Identify which cell holds the provided text, then report its (x, y) central coordinate. 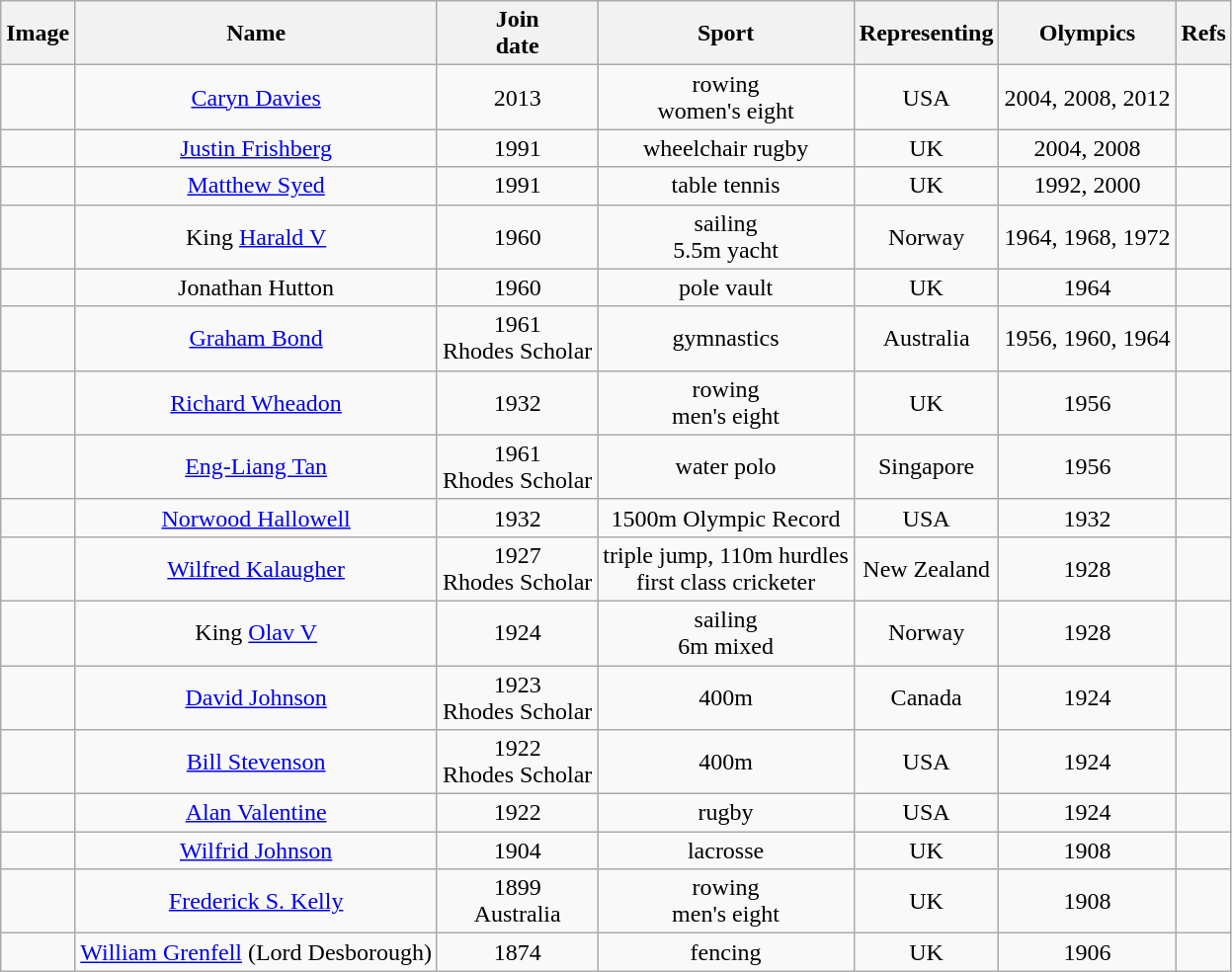
Bill Stevenson (257, 763)
1906 (1087, 952)
Representing (927, 34)
1964, 1968, 1972 (1087, 237)
King Harald V (257, 237)
1992, 2000 (1087, 186)
1899Australia (517, 901)
lacrosse (725, 850)
rowingwomen's eight (725, 97)
Image (38, 34)
Olympics (1087, 34)
sailing5.5m yacht (725, 237)
pole vault (725, 287)
wheelchair rugby (725, 148)
Refs (1203, 34)
1922Rhodes Scholar (517, 763)
sailing 6m mixed (725, 632)
King Olav V (257, 632)
2004, 2008, 2012 (1087, 97)
1874 (517, 952)
rugby (725, 813)
Norwood Hallowell (257, 518)
2004, 2008 (1087, 148)
Richard Wheadon (257, 403)
1904 (517, 850)
1923Rhodes Scholar (517, 697)
table tennis (725, 186)
Sport (725, 34)
Jonathan Hutton (257, 287)
Alan Valentine (257, 813)
1964 (1087, 287)
Name (257, 34)
Frederick S. Kelly (257, 901)
Canada (927, 697)
1922 (517, 813)
William Grenfell (Lord Desborough) (257, 952)
Australia (927, 338)
triple jump, 110m hurdlesfirst class cricketer (725, 569)
1956, 1960, 1964 (1087, 338)
Caryn Davies (257, 97)
Wilfrid Johnson (257, 850)
1500m Olympic Record (725, 518)
David Johnson (257, 697)
Graham Bond (257, 338)
Eng-Liang Tan (257, 466)
gymnastics (725, 338)
Singapore (927, 466)
Joindate (517, 34)
Wilfred Kalaugher (257, 569)
Matthew Syed (257, 186)
2013 (517, 97)
fencing (725, 952)
water polo (725, 466)
1927Rhodes Scholar (517, 569)
New Zealand (927, 569)
Justin Frishberg (257, 148)
